Capture the cell that displays the provided text and extract its (x, y) central coordinate. 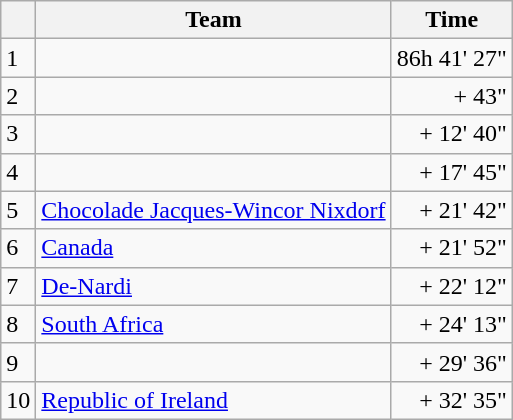
+ 12' 40" (452, 134)
+ 22' 12" (452, 286)
1 (18, 58)
6 (18, 248)
+ 21' 52" (452, 248)
7 (18, 286)
Republic of Ireland (214, 400)
Time (452, 20)
South Africa (214, 324)
De-Nardi (214, 286)
2 (18, 96)
Chocolade Jacques-Wincor Nixdorf (214, 210)
Team (214, 20)
+ 24' 13" (452, 324)
10 (18, 400)
+ 21' 42" (452, 210)
3 (18, 134)
86h 41' 27" (452, 58)
9 (18, 362)
Canada (214, 248)
4 (18, 172)
+ 43" (452, 96)
8 (18, 324)
+ 32' 35" (452, 400)
+ 17' 45" (452, 172)
5 (18, 210)
+ 29' 36" (452, 362)
